Search for the cell housing the specified text and yield its (x, y) center coordinate. 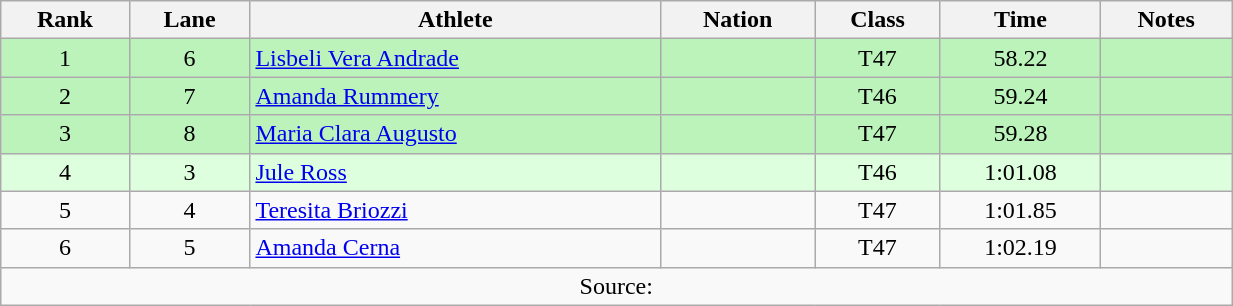
8 (190, 134)
Lane (190, 20)
Amanda Rummery (456, 96)
Athlete (456, 20)
1:02.19 (1020, 248)
1 (65, 58)
Time (1020, 20)
Source: (616, 286)
Notes (1166, 20)
1:01.85 (1020, 210)
Nation (738, 20)
Class (878, 20)
Maria Clara Augusto (456, 134)
1:01.08 (1020, 172)
59.24 (1020, 96)
Rank (65, 20)
Amanda Cerna (456, 248)
Teresita Briozzi (456, 210)
58.22 (1020, 58)
2 (65, 96)
7 (190, 96)
Jule Ross (456, 172)
59.28 (1020, 134)
Lisbeli Vera Andrade (456, 58)
